Scan for the cell matching the given text and deliver its [X, Y] coordinate at center. 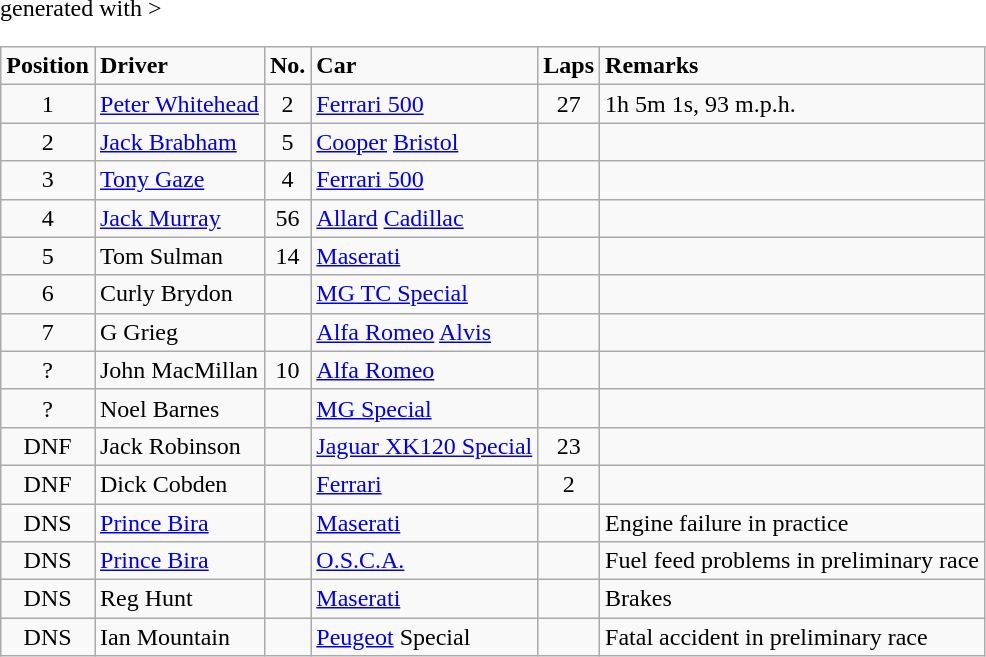
Car [424, 66]
Ferrari [424, 484]
Alfa Romeo Alvis [424, 332]
27 [569, 104]
Peugeot Special [424, 637]
Jack Robinson [179, 446]
Jack Murray [179, 218]
Tony Gaze [179, 180]
Curly Brydon [179, 294]
7 [48, 332]
Fatal accident in preliminary race [792, 637]
Reg Hunt [179, 599]
Peter Whitehead [179, 104]
1h 5m 1s, 93 m.p.h. [792, 104]
Tom Sulman [179, 256]
Driver [179, 66]
Remarks [792, 66]
Alfa Romeo [424, 370]
Brakes [792, 599]
John MacMillan [179, 370]
Noel Barnes [179, 408]
Ian Mountain [179, 637]
No. [287, 66]
10 [287, 370]
6 [48, 294]
Cooper Bristol [424, 142]
Jaguar XK120 Special [424, 446]
3 [48, 180]
MG TC Special [424, 294]
G Grieg [179, 332]
O.S.C.A. [424, 561]
Engine failure in practice [792, 523]
Allard Cadillac [424, 218]
Position [48, 66]
56 [287, 218]
1 [48, 104]
Laps [569, 66]
23 [569, 446]
14 [287, 256]
Jack Brabham [179, 142]
Fuel feed problems in preliminary race [792, 561]
MG Special [424, 408]
Dick Cobden [179, 484]
